Return the [x, y] coordinate for the center point of the cell that contains the specified text.  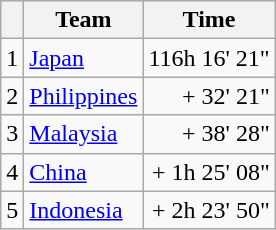
5 [12, 210]
Philippines [84, 96]
Indonesia [84, 210]
4 [12, 172]
China [84, 172]
+ 32' 21" [209, 96]
+ 2h 23' 50" [209, 210]
1 [12, 58]
Malaysia [84, 134]
116h 16' 21" [209, 58]
3 [12, 134]
Team [84, 20]
+ 38' 28" [209, 134]
2 [12, 96]
+ 1h 25' 08" [209, 172]
Time [209, 20]
Japan [84, 58]
